Capture the cell that displays the provided text and extract its [X, Y] central coordinate. 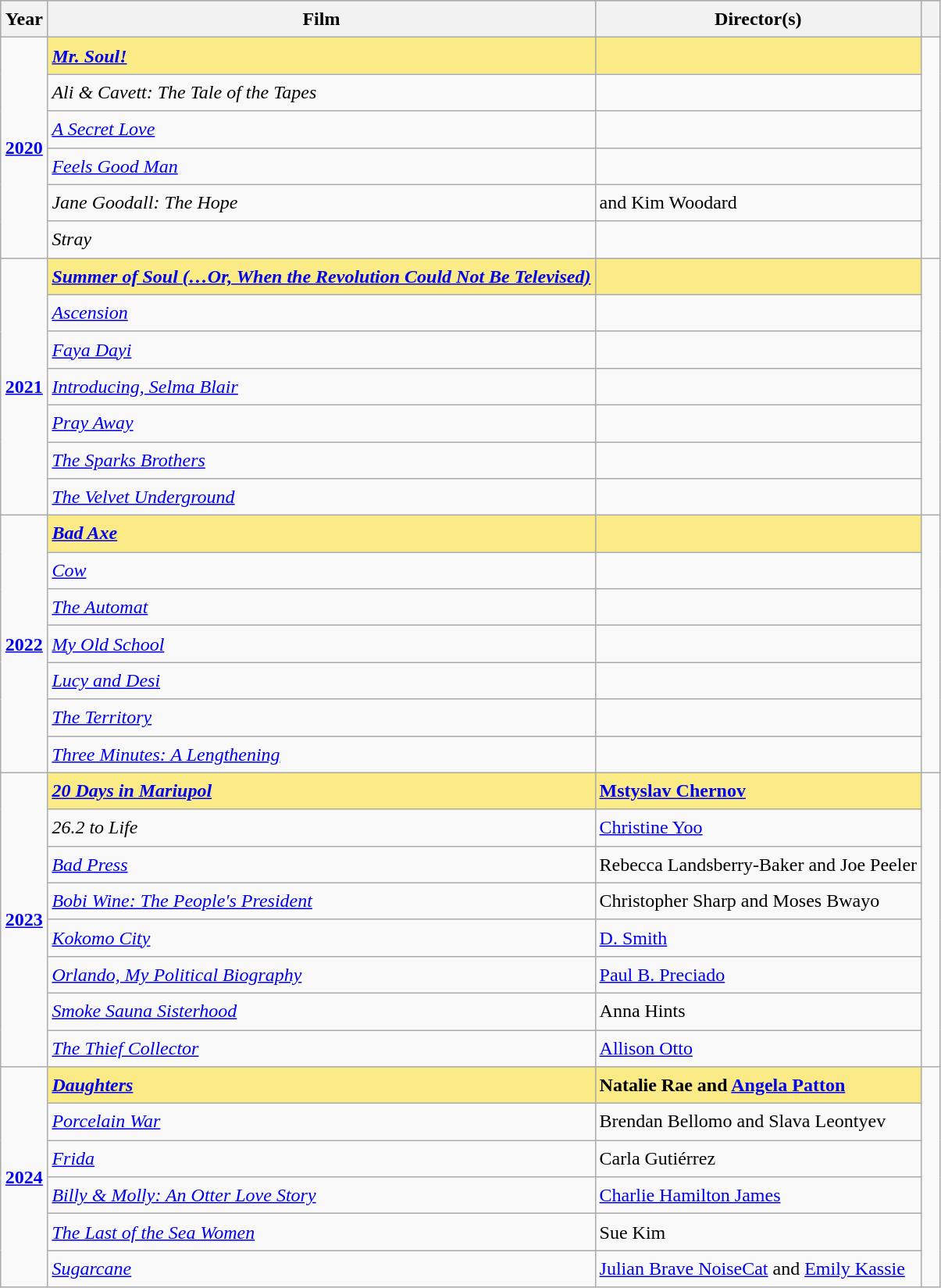
Three Minutes: A Lengthening [322, 755]
My Old School [322, 644]
The Thief Collector [322, 1048]
Billy & Molly: An Otter Love Story [322, 1195]
Film [322, 19]
Year [24, 19]
Porcelain War [322, 1122]
Anna Hints [758, 1011]
Frida [322, 1159]
Director(s) [758, 19]
Smoke Sauna Sisterhood [322, 1011]
A Secret Love [322, 130]
2021 [24, 386]
Feels Good Man [322, 166]
2024 [24, 1177]
Sue Kim [758, 1233]
The Territory [322, 717]
The Automat [322, 608]
Paul B. Preciado [758, 975]
Natalie Rae and Angela Patton [758, 1086]
2023 [24, 919]
26.2 to Life [322, 828]
The Velvet Underground [322, 497]
2020 [24, 148]
Bobi Wine: The People's President [322, 901]
Summer of Soul (…Or, When the Revolution Could Not Be Televised) [322, 277]
Stray [322, 239]
Charlie Hamilton James [758, 1195]
20 Days in Mariupol [322, 790]
Mr. Soul! [322, 56]
Bad Press [322, 864]
Jane Goodall: The Hope [322, 203]
Ascension [322, 312]
Bad Axe [322, 534]
Rebecca Landsberry-Baker and Joe Peeler [758, 864]
and Kim Woodard [758, 203]
The Sparks Brothers [322, 461]
Carla Gutiérrez [758, 1159]
Sugarcane [322, 1268]
Julian Brave NoiseCat and Emily Kassie [758, 1268]
Christine Yoo [758, 828]
Kokomo City [322, 937]
Introducing, Selma Blair [322, 386]
Lucy and Desi [322, 681]
Brendan Bellomo and Slava Leontyev [758, 1122]
Orlando, My Political Biography [322, 975]
2022 [24, 644]
Christopher Sharp and Moses Bwayo [758, 901]
Allison Otto [758, 1048]
Ali & Cavett: The Tale of the Tapes [322, 92]
Daughters [322, 1086]
Faya Dayi [322, 350]
Mstyslav Chernov [758, 790]
The Last of the Sea Women [322, 1233]
Pray Away [322, 423]
Cow [322, 570]
D. Smith [758, 937]
